Scan for the cell matching the given text and deliver its [X, Y] coordinate at center. 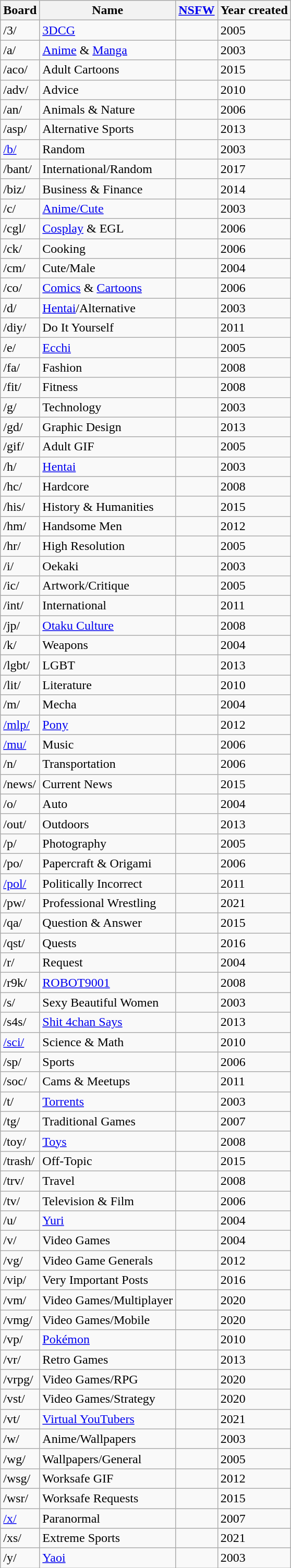
/y/ [20, 1558]
/po/ [20, 863]
Papercraft & Origami [107, 863]
/aco/ [20, 70]
Hentai [107, 467]
/gd/ [20, 427]
/asp/ [20, 129]
History & Humanities [107, 506]
/gif/ [20, 447]
/b/ [20, 149]
LGBT [107, 665]
/n/ [20, 764]
/r9k/ [20, 983]
ROBOT9001 [107, 983]
Adult Cartoons [107, 70]
/xs/ [20, 1538]
/vm/ [20, 1300]
Board [20, 10]
Yaoi [107, 1558]
Ecchi [107, 348]
Video Games/Strategy [107, 1399]
/news/ [20, 784]
Transportation [107, 764]
/pol/ [20, 884]
Request [107, 963]
Off-Topic [107, 1161]
/o/ [20, 804]
/co/ [20, 288]
Very Important Posts [107, 1280]
/k/ [20, 645]
/fit/ [20, 387]
/i/ [20, 566]
Mecha [107, 705]
Travel [107, 1181]
Otaku Culture [107, 626]
Hentai/Alternative [107, 308]
/adv/ [20, 90]
Worksafe GIF [107, 1478]
/lit/ [20, 685]
/tg/ [20, 1121]
2014 [254, 189]
Fashion [107, 367]
Television & Film [107, 1200]
Sports [107, 1062]
Quests [107, 943]
/soc/ [20, 1082]
/vr/ [20, 1359]
Fitness [107, 387]
Politically Incorrect [107, 884]
/p/ [20, 843]
Literature [107, 685]
Photography [107, 843]
Comics & Cartoons [107, 288]
/out/ [20, 824]
Outdoors [107, 824]
Oekaki [107, 566]
/sp/ [20, 1062]
Extreme Sports [107, 1538]
/vrpg/ [20, 1379]
Virtual YouTubers [107, 1419]
/wsr/ [20, 1498]
Pony [107, 725]
Music [107, 744]
Video Games [107, 1241]
/m/ [20, 705]
Alternative Sports [107, 129]
Yuri [107, 1221]
/t/ [20, 1101]
/cm/ [20, 268]
/cgl/ [20, 228]
/h/ [20, 467]
/qst/ [20, 943]
Professional Wrestling [107, 903]
Do It Yourself [107, 328]
Anime & Manga [107, 50]
/vt/ [20, 1419]
Video Games/Mobile [107, 1320]
/an/ [20, 109]
/qa/ [20, 923]
2017 [254, 169]
/w/ [20, 1439]
/3/ [20, 30]
/wsg/ [20, 1478]
/r/ [20, 963]
Paranormal [107, 1518]
International [107, 606]
/a/ [20, 50]
/ic/ [20, 586]
/vp/ [20, 1340]
Video Games/RPG [107, 1379]
Random [107, 149]
/hc/ [20, 486]
/hr/ [20, 546]
Shit 4chan Says [107, 1022]
/mu/ [20, 744]
Wallpapers/General [107, 1459]
/c/ [20, 209]
Cute/Male [107, 268]
Anime/Cute [107, 209]
/ck/ [20, 249]
Torrents [107, 1101]
/s/ [20, 1002]
Animals & Nature [107, 109]
/biz/ [20, 189]
/vmg/ [20, 1320]
/wg/ [20, 1459]
/vg/ [20, 1260]
/diy/ [20, 328]
Retro Games [107, 1359]
NSFW [197, 10]
/lgbt/ [20, 665]
/trash/ [20, 1161]
/hm/ [20, 526]
Hardcore [107, 486]
Weapons [107, 645]
Science & Math [107, 1042]
Sexy Beautiful Women [107, 1002]
Technology [107, 407]
/jp/ [20, 626]
/g/ [20, 407]
High Resolution [107, 546]
Worksafe Requests [107, 1498]
Cams & Meetups [107, 1082]
Artwork/Critique [107, 586]
/e/ [20, 348]
Business & Finance [107, 189]
/bant/ [20, 169]
/d/ [20, 308]
/toy/ [20, 1141]
/fa/ [20, 367]
Cooking [107, 249]
Question & Answer [107, 923]
Video Game Generals [107, 1260]
/vip/ [20, 1280]
/tv/ [20, 1200]
Current News [107, 784]
Year created [254, 10]
Advice [107, 90]
/mlp/ [20, 725]
Traditional Games [107, 1121]
/pw/ [20, 903]
/x/ [20, 1518]
Toys [107, 1141]
Handsome Men [107, 526]
Graphic Design [107, 427]
Adult GIF [107, 447]
/int/ [20, 606]
Pokémon [107, 1340]
International/Random [107, 169]
Anime/Wallpapers [107, 1439]
/vst/ [20, 1399]
/sci/ [20, 1042]
/s4s/ [20, 1022]
Video Games/Multiplayer [107, 1300]
/his/ [20, 506]
/trv/ [20, 1181]
Cosplay & EGL [107, 228]
/v/ [20, 1241]
Auto [107, 804]
/u/ [20, 1221]
Name [107, 10]
3DCG [107, 30]
